Scan for the cell matching the given text and deliver its [x, y] coordinate at center. 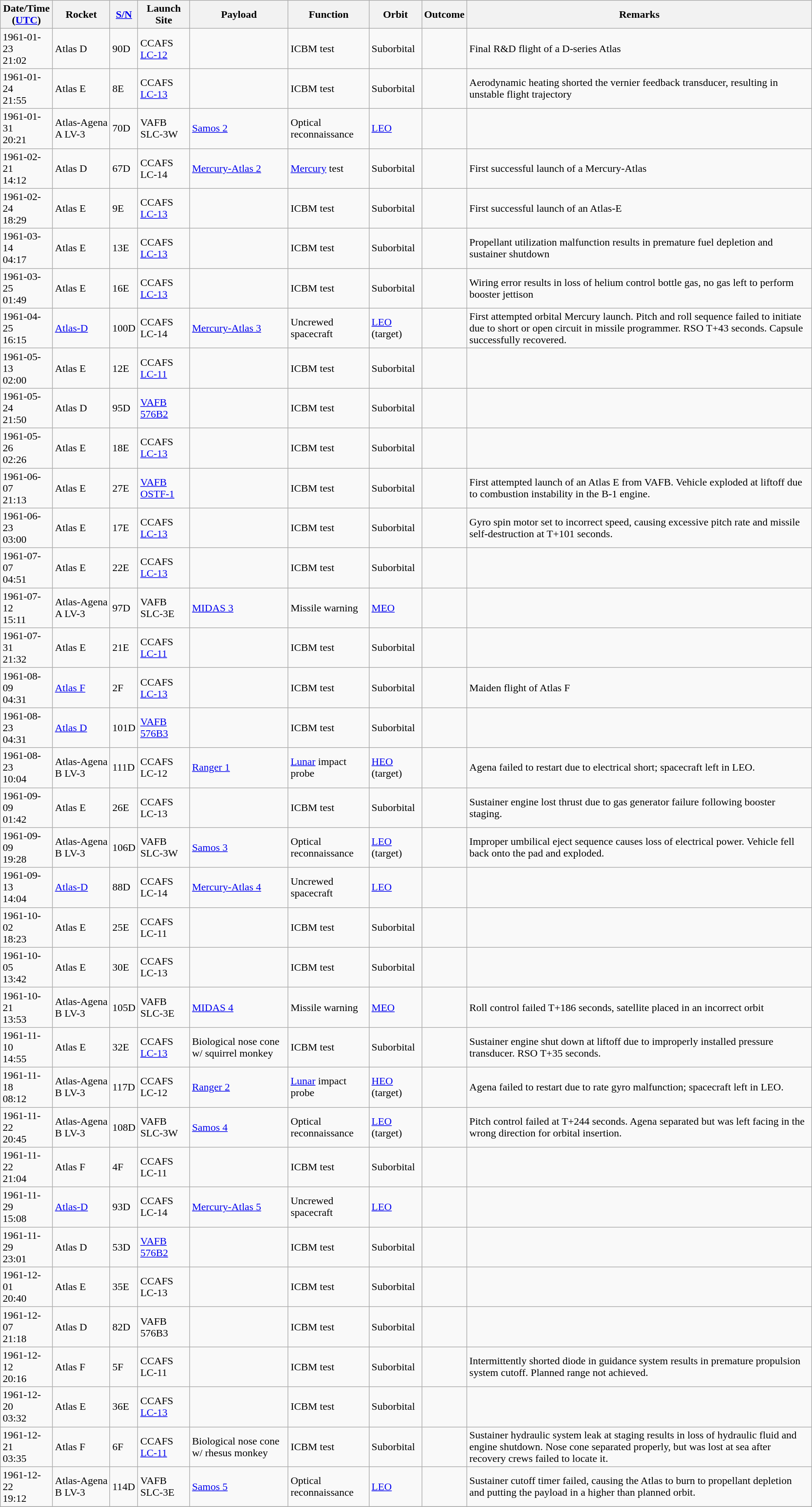
1961-05-1302:00 [26, 368]
105D [124, 1007]
17E [124, 528]
1961-01-2321:02 [26, 49]
S/N [124, 15]
13E [124, 248]
4F [124, 1167]
Rocket [81, 15]
26E [124, 808]
108D [124, 1127]
1961-12-2219:12 [26, 1487]
27E [124, 488]
Final R&D flight of a D-series Atlas [639, 49]
1961-11-2220:45 [26, 1127]
67D [124, 168]
36E [124, 1407]
Mercury test [329, 168]
1961-08-0904:31 [26, 688]
Wiring error results in loss of helium control bottle gas, no gas left to perform booster jettison [639, 288]
25E [124, 927]
1961-06-0721:13 [26, 488]
Samos 4 [239, 1127]
Payload [239, 15]
1961-02-2114:12 [26, 168]
2F [124, 688]
Mercury-Atlas 2 [239, 168]
MIDAS 3 [239, 608]
Agena failed to restart due to rate gyro malfunction; spacecraft left in LEO. [639, 1087]
1961-04-2516:15 [26, 328]
90D [124, 49]
1961-12-0721:18 [26, 1327]
Aerodynamic heating shorted the vernier feedback transducer, resulting in unstable flight trajectory [639, 89]
Gyro spin motor set to incorrect speed, causing excessive pitch rate and missile self-destruction at T+101 seconds. [639, 528]
1961-01-2421:55 [26, 89]
Roll control failed T+186 seconds, satellite placed in an incorrect orbit [639, 1007]
1961-03-1404:17 [26, 248]
1961-01-3120:21 [26, 128]
1961-07-1215:11 [26, 608]
111D [124, 768]
1961-05-2421:50 [26, 408]
VAFB OSTF-1 [164, 488]
117D [124, 1087]
1961-08-2304:31 [26, 728]
1961-07-0704:51 [26, 568]
1961-12-0120:40 [26, 1287]
1961-09-1314:04 [26, 887]
1961-11-2915:08 [26, 1207]
100D [124, 328]
First successful launch of a Mercury-Atlas [639, 168]
32E [124, 1047]
Date/Time(UTC) [26, 15]
30E [124, 967]
1961-10-0218:23 [26, 927]
Agena failed to restart due to electrical short; spacecraft left in LEO. [639, 768]
1961-11-2221:04 [26, 1167]
Mercury-Atlas 5 [239, 1207]
9E [124, 208]
Sustainer engine shut down at liftoff due to improperly installed pressure transducer. RSO T+35 seconds. [639, 1047]
Mercury-Atlas 3 [239, 328]
1961-11-2923:01 [26, 1247]
Ranger 2 [239, 1087]
35E [124, 1287]
Sustainer cutoff timer failed, causing the Atlas to burn to propellant depletion and putting the payload in a higher than planned orbit. [639, 1487]
1961-02-2418:29 [26, 208]
Propellant utilization malfunction results in premature fuel depletion and sustainer shutdown [639, 248]
97D [124, 608]
106D [124, 847]
1961-12-1220:16 [26, 1367]
Intermittently shorted diode in guidance system results in premature propulsion system cutoff. Planned range not achieved. [639, 1367]
Biological nose cone w/ rhesus monkey [239, 1447]
12E [124, 368]
95D [124, 408]
82D [124, 1327]
70D [124, 128]
Function [329, 15]
First successful launch of an Atlas-E [639, 208]
Launch Site [164, 15]
Orbit [396, 15]
16E [124, 288]
1961-10-0513:42 [26, 967]
Remarks [639, 15]
53D [124, 1247]
1961-11-1014:55 [26, 1047]
Ranger 1 [239, 768]
21E [124, 648]
1961-05-2602:26 [26, 448]
1961-12-2103:35 [26, 1447]
Samos 5 [239, 1487]
Samos 2 [239, 128]
1961-10-2113:53 [26, 1007]
1961-09-0919:28 [26, 847]
Improper umbilical eject sequence causes loss of electrical power. Vehicle fell back onto the pad and exploded. [639, 847]
MIDAS 4 [239, 1007]
Biological nose cone w/ squirrel monkey [239, 1047]
18E [124, 448]
1961-06-2303:00 [26, 528]
22E [124, 568]
Samos 3 [239, 847]
6F [124, 1447]
Maiden flight of Atlas F [639, 688]
114D [124, 1487]
8E [124, 89]
1961-11-1808:12 [26, 1087]
1961-09-0901:42 [26, 808]
1961-07-3121:32 [26, 648]
1961-03-2501:49 [26, 288]
First attempted launch of an Atlas E from VAFB. Vehicle exploded at liftoff due to combustion instability in the B-1 engine. [639, 488]
Outcome [444, 15]
5F [124, 1367]
1961-08-2310:04 [26, 768]
Pitch control failed at T+244 seconds. Agena separated but was left facing in the wrong direction for orbital insertion. [639, 1127]
1961-12-2003:32 [26, 1407]
93D [124, 1207]
88D [124, 887]
101D [124, 728]
Mercury-Atlas 4 [239, 887]
Sustainer engine lost thrust due to gas generator failure following booster staging. [639, 808]
